Return the [x, y] coordinate for the center point of the cell that contains the specified text.  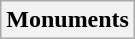
Monuments [68, 20]
